Find where the given text appears and provide that cell's center as [X, Y] coordinate. 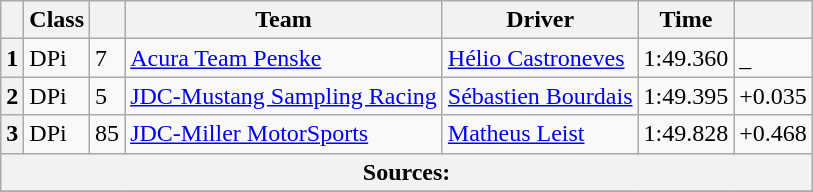
Sébastien Bourdais [540, 96]
JDC-Miller MotorSports [284, 134]
Driver [540, 20]
Time [686, 20]
1:49.360 [686, 58]
Sources: [407, 172]
JDC-Mustang Sampling Racing [284, 96]
1:49.395 [686, 96]
1:49.828 [686, 134]
7 [108, 58]
Class [57, 20]
85 [108, 134]
_ [774, 58]
3 [12, 134]
2 [12, 96]
+0.468 [774, 134]
Acura Team Penske [284, 58]
1 [12, 58]
5 [108, 96]
+0.035 [774, 96]
Hélio Castroneves [540, 58]
Matheus Leist [540, 134]
Team [284, 20]
